Provide the [X, Y] coordinate of the cell's center where the given text is located.  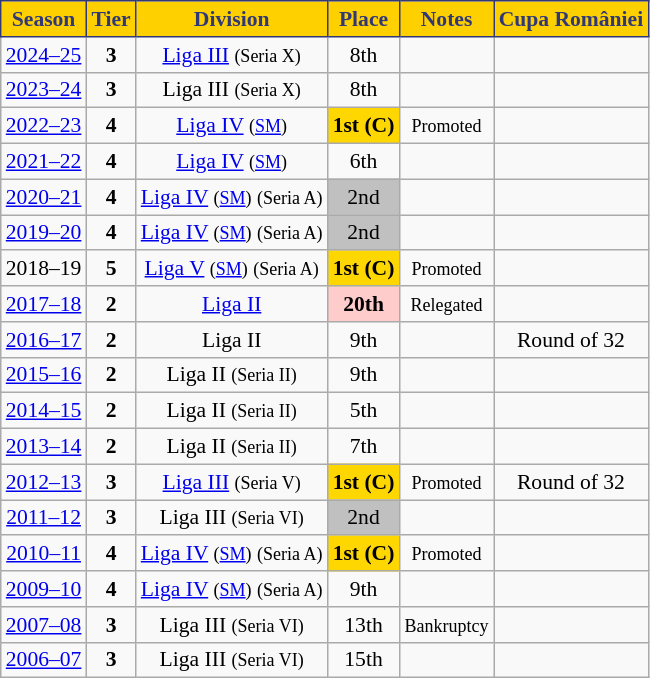
20th [364, 304]
Relegated [446, 304]
Cupa României [572, 19]
Tier [110, 19]
Bankruptcy [446, 625]
2011–12 [44, 518]
13th [364, 625]
2021–22 [44, 162]
Place [364, 19]
2014–15 [44, 411]
2009–10 [44, 589]
Notes [446, 19]
Liga III (Seria V) [232, 482]
7th [364, 447]
2018–19 [44, 269]
5 [110, 269]
2017–18 [44, 304]
Division [232, 19]
Season [44, 19]
Liga V (SM) (Seria A) [232, 269]
2010–11 [44, 554]
2013–14 [44, 447]
2015–16 [44, 375]
2016–17 [44, 340]
6th [364, 162]
2007–08 [44, 625]
2024–25 [44, 55]
15th [364, 660]
2006–07 [44, 660]
2012–13 [44, 482]
2019–20 [44, 233]
2022–23 [44, 126]
2020–21 [44, 197]
2023–24 [44, 90]
5th [364, 411]
